Identify which cell holds the provided text, then report its [X, Y] central coordinate. 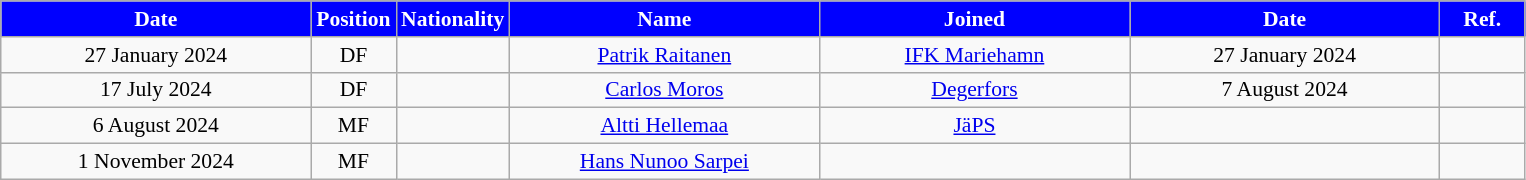
Carlos Moros [664, 90]
6 August 2024 [156, 126]
Ref. [1482, 19]
Name [664, 19]
1 November 2024 [156, 162]
IFK Mariehamn [974, 55]
Hans Nunoo Sarpei [664, 162]
Degerfors [974, 90]
Joined [974, 19]
Nationality [452, 19]
Altti Hellemaa [664, 126]
JäPS [974, 126]
Patrik Raitanen [664, 55]
Position [354, 19]
17 July 2024 [156, 90]
7 August 2024 [1285, 90]
